Output the [x, y] coordinate of the center of the cell containing the given text.  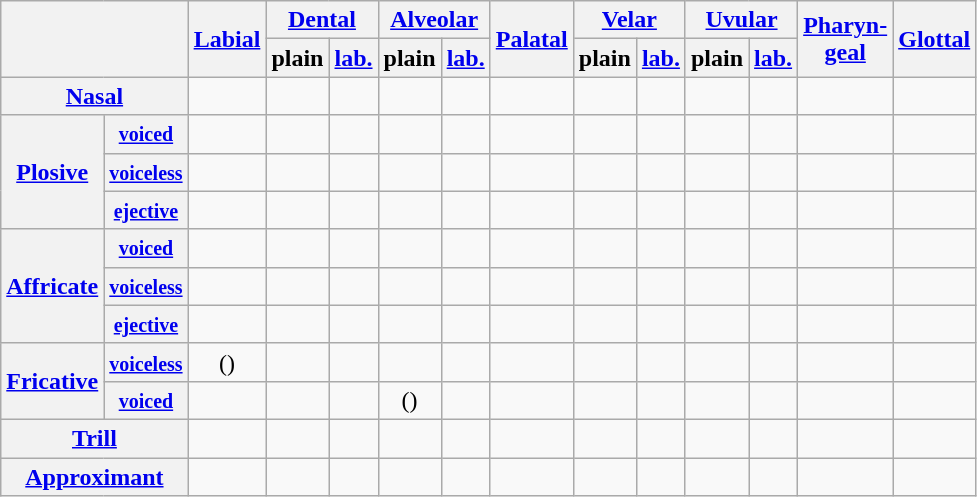
Velar [629, 20]
Nasal [94, 96]
Pharyn-geal [846, 39]
Alveolar [434, 20]
Plosive [52, 172]
Uvular [741, 20]
Dental [322, 20]
Affricate [52, 286]
Trill [94, 438]
Approximant [94, 477]
Labial [227, 39]
Palatal [532, 39]
Fricative [52, 381]
Glottal [934, 39]
